Determine the [x, y] coordinate at the center of the cell enclosing the given text.  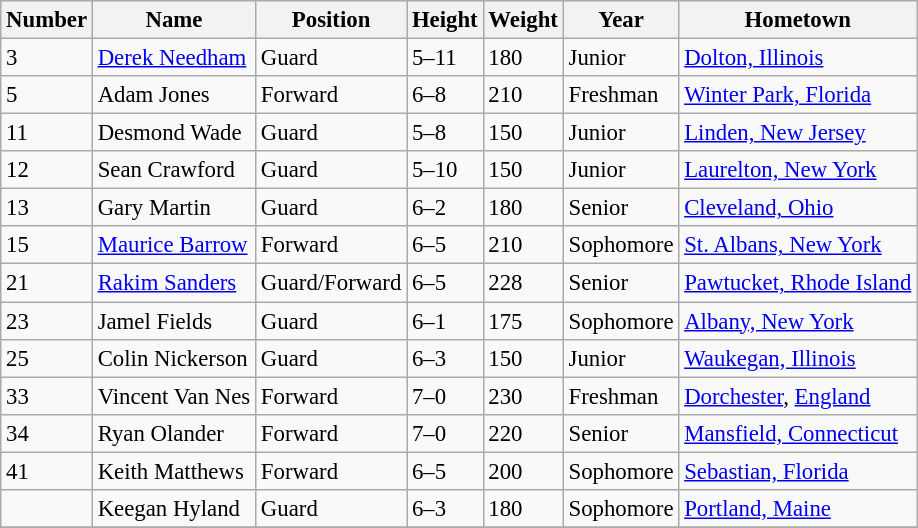
Keegan Hyland [174, 509]
Derek Needham [174, 58]
6–8 [445, 95]
Dolton, Illinois [798, 58]
25 [47, 358]
Year [621, 20]
Sebastian, Florida [798, 471]
Mansfield, Connecticut [798, 433]
Portland, Maine [798, 509]
Gary Martin [174, 208]
Vincent Van Nes [174, 396]
230 [523, 396]
175 [523, 321]
Pawtucket, Rhode Island [798, 283]
21 [47, 283]
Keith Matthews [174, 471]
Jamel Fields [174, 321]
Ryan Olander [174, 433]
13 [47, 208]
Number [47, 20]
Adam Jones [174, 95]
5–8 [445, 133]
Laurelton, New York [798, 170]
Guard/Forward [332, 283]
23 [47, 321]
Name [174, 20]
3 [47, 58]
Rakim Sanders [174, 283]
5 [47, 95]
Dorchester, England [798, 396]
6–2 [445, 208]
Winter Park, Florida [798, 95]
15 [47, 245]
Linden, New Jersey [798, 133]
Hometown [798, 20]
Weight [523, 20]
Position [332, 20]
11 [47, 133]
St. Albans, New York [798, 245]
200 [523, 471]
6–1 [445, 321]
41 [47, 471]
Waukegan, Illinois [798, 358]
Albany, New York [798, 321]
Maurice Barrow [174, 245]
Cleveland, Ohio [798, 208]
34 [47, 433]
5–10 [445, 170]
5–11 [445, 58]
220 [523, 433]
33 [47, 396]
12 [47, 170]
Sean Crawford [174, 170]
Height [445, 20]
Desmond Wade [174, 133]
Colin Nickerson [174, 358]
228 [523, 283]
